Find where the given text appears and provide that cell's center as (x, y) coordinate. 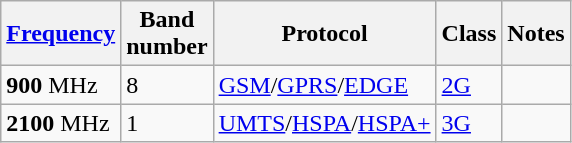
8 (167, 85)
GSM/GPRS/EDGE (324, 85)
Frequency (61, 34)
1 (167, 123)
Protocol (324, 34)
2G (469, 85)
UMTS/HSPA/HSPA+ (324, 123)
2100 MHz (61, 123)
900 MHz (61, 85)
3G (469, 123)
Band number (167, 34)
Notes (536, 34)
Class (469, 34)
